From the cell containing the given text, extract its center point as [X, Y] coordinate. 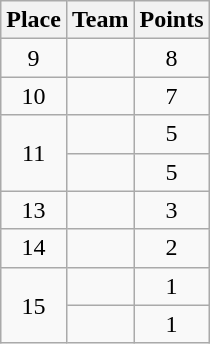
8 [172, 58]
9 [34, 58]
2 [172, 248]
14 [34, 248]
10 [34, 96]
11 [34, 153]
15 [34, 305]
Place [34, 20]
7 [172, 96]
3 [172, 210]
13 [34, 210]
Points [172, 20]
Team [100, 20]
